Find where the given text appears and provide that cell's center as (x, y) coordinate. 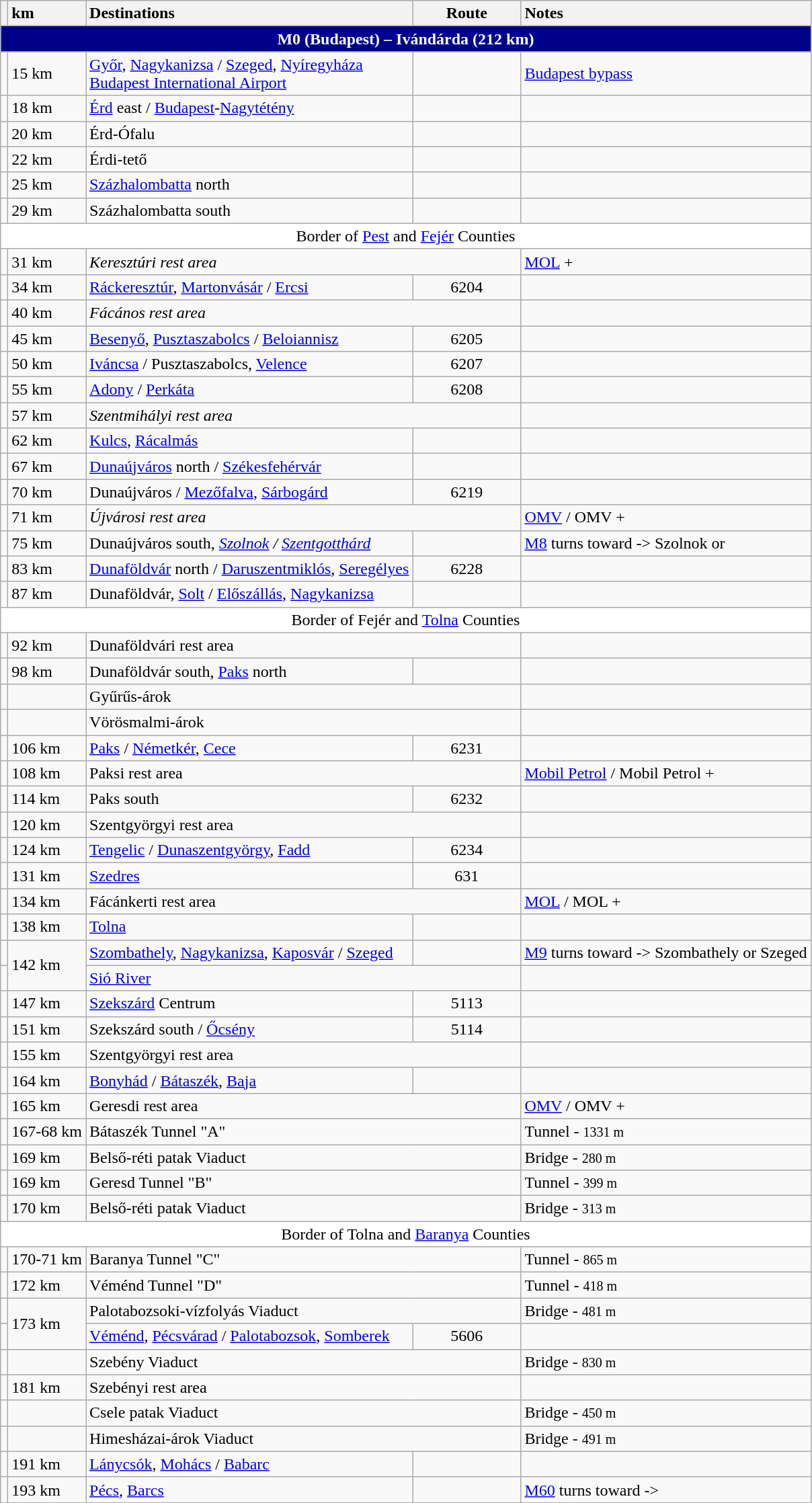
Győr, Nagykanizsa / Szeged, NyíregyházaBudapest International Airport (249, 74)
Mobil Petrol / Mobil Petrol + (665, 774)
167-68 km (47, 1131)
Százhalombatta south (249, 210)
31 km (47, 261)
Bridge - 313 m (665, 1209)
5114 (466, 1029)
45 km (47, 338)
6228 (466, 569)
Bridge - 481 m (665, 1311)
Szekszárd Centrum (249, 1004)
Tunnel - 418 m (665, 1285)
Geresd Tunnel "B" (304, 1183)
6205 (466, 338)
Szentmihályi rest area (304, 415)
193 km (47, 1490)
Bridge - 280 m (665, 1157)
106 km (47, 748)
191 km (47, 1464)
6231 (466, 748)
Lánycsók, Mohács / Babarc (249, 1464)
25 km (47, 185)
Palotabozsoki-vízfolyás Viaduct (304, 1311)
Paks south (249, 799)
Dunaföldvári rest area (304, 645)
Tunnel - 399 m (665, 1183)
165 km (47, 1106)
Notes (665, 13)
98 km (47, 671)
Bátaszék Tunnel "A" (304, 1131)
Százhalombatta north (249, 185)
km (47, 13)
151 km (47, 1029)
164 km (47, 1080)
Tengelic / Dunaszentgyörgy, Fadd (249, 850)
MOL + (665, 261)
Szombathely, Nagykanizsa, Kaposvár / Szeged (249, 952)
138 km (47, 927)
Fácános rest area (304, 313)
Szekszárd south / Őcsény (249, 1029)
29 km (47, 210)
Dunaföldvár, Solt / Előszállás, Nagykanizsa (249, 594)
131 km (47, 876)
Dunaújváros / Mezőfalva, Sárbogárd (249, 492)
83 km (47, 569)
40 km (47, 313)
Szebény Viaduct (304, 1362)
Iváncsa / Pusztaszabolcs, Velence (249, 364)
34 km (47, 287)
70 km (47, 492)
Szedres (249, 876)
Érdi-tető (249, 159)
108 km (47, 774)
142 km (47, 965)
Véménd Tunnel "D" (304, 1285)
181 km (47, 1387)
Vörösmalmi-árok (304, 722)
Baranya Tunnel "C" (304, 1260)
6207 (466, 364)
124 km (47, 850)
18 km (47, 108)
170 km (47, 1209)
87 km (47, 594)
M60 turns toward -> (665, 1490)
Paks / Németkér, Cece (249, 748)
155 km (47, 1055)
50 km (47, 364)
Sió River (304, 978)
Újvárosi rest area (304, 518)
173 km (47, 1324)
Border of Pest and Fejér Counties (406, 236)
Fácánkerti rest area (304, 901)
M8 turns toward -> Szolnok or (665, 543)
Érd east / Budapest-Nagytétény (249, 108)
Route (466, 13)
631 (466, 876)
Himesházai-árok Viaduct (304, 1438)
22 km (47, 159)
6232 (466, 799)
Paksi rest area (304, 774)
114 km (47, 799)
Dunaújváros north / Székesfehérvár (249, 466)
Geresdi rest area (304, 1106)
Besenyő, Pusztaszabolcs / Beloiannisz (249, 338)
Gyűrűs-árok (304, 696)
MOL / MOL + (665, 901)
6219 (466, 492)
M9 turns toward -> Szombathely or Szeged (665, 952)
Border of Tolna and Baranya Counties (406, 1234)
75 km (47, 543)
55 km (47, 390)
Bridge - 830 m (665, 1362)
20 km (47, 134)
Destinations (249, 13)
120 km (47, 825)
Tunnel - 1331 m (665, 1131)
172 km (47, 1285)
6204 (466, 287)
Bridge - 450 m (665, 1413)
Dunaföldvár north / Daruszentmiklós, Seregélyes (249, 569)
Ráckeresztúr, Martonvásár / Ercsi (249, 287)
Keresztúri rest area (304, 261)
Véménd, Pécsvárad / Palotabozsok, Somberek (249, 1336)
62 km (47, 441)
Border of Fejér and Tolna Counties (406, 620)
71 km (47, 518)
Tunnel - 865 m (665, 1260)
Dunaújváros south, Szolnok / Szentgotthárd (249, 543)
Kulcs, Rácalmás (249, 441)
Tolna (249, 927)
Dunaföldvár south, Paks north (249, 671)
15 km (47, 74)
Budapest bypass (665, 74)
6208 (466, 390)
5606 (466, 1336)
67 km (47, 466)
6234 (466, 850)
Csele patak Viaduct (304, 1413)
147 km (47, 1004)
Bridge - 491 m (665, 1438)
Adony / Perkáta (249, 390)
Pécs, Barcs (249, 1490)
170-71 km (47, 1260)
Bonyhád / Bátaszék, Baja (249, 1080)
Érd-Ófalu (249, 134)
5113 (466, 1004)
92 km (47, 645)
57 km (47, 415)
Szebényi rest area (304, 1387)
134 km (47, 901)
M0 (Budapest) – Ivándárda (212 km) (406, 39)
